Provide the (X, Y) coordinate of the cell's center where the given text is located.  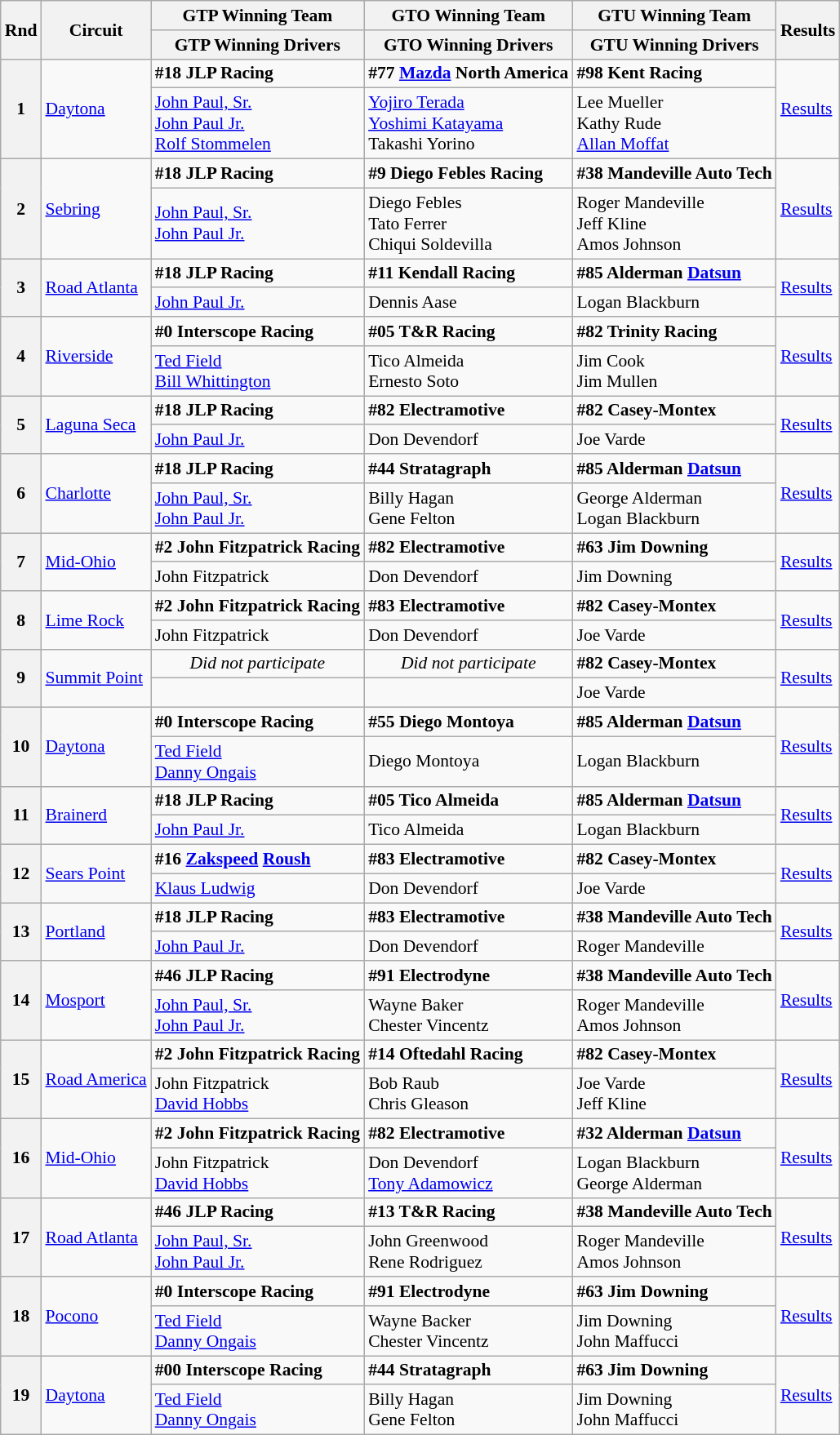
#05 Tico Almeida (469, 801)
#77 Mazda North America (469, 73)
#05 T&R Racing (469, 331)
Laguna Seca (96, 424)
16 (21, 1159)
GTO Winning Team (469, 16)
Yojiro Terada Yoshimi Katayama Takashi Yorino (469, 124)
#55 Diego Montoya (469, 722)
GTU Winning Drivers (674, 45)
Tico Almeida Ernesto Soto (469, 371)
17 (21, 1237)
Jim Cook Jim Mullen (674, 371)
Diego Montoya (469, 761)
Joe Varde Jeff Kline (674, 1094)
Riverside (96, 356)
GTO Winning Drivers (469, 45)
Pocono (96, 1316)
#9 Diego Febles Racing (469, 174)
Portland (96, 932)
14 (21, 1001)
#00 Interscope Racing (258, 1371)
Logan Blackburn George Alderman (674, 1172)
#82 Trinity Racing (674, 331)
Wayne Baker Chester Vincentz (469, 1015)
8 (21, 620)
2 (21, 209)
Roger Mandeville (674, 947)
Don Devendorf Tony Adamowicz (469, 1172)
Mosport (96, 1001)
GTP Winning Team (258, 16)
#11 Kendall Racing (469, 273)
John Greenwood Rene Rodriguez (469, 1252)
4 (21, 356)
#13 T&R Racing (469, 1212)
Road America (96, 1079)
11 (21, 815)
Tico Almeida (469, 830)
18 (21, 1316)
Diego Febles Tato Ferrer Chiqui Soldevilla (469, 224)
Klaus Ludwig (258, 888)
Charlotte (96, 493)
#32 Alderman Datsun (674, 1134)
#14 Oftedahl Racing (469, 1055)
5 (21, 424)
19 (21, 1396)
GTP Winning Drivers (258, 45)
3 (21, 287)
Ted Field Bill Whittington (258, 371)
Brainerd (96, 815)
9 (21, 678)
#16 Zakspeed Roush (258, 860)
Summit Point (96, 678)
15 (21, 1079)
Lime Rock (96, 620)
Jim Downing (674, 577)
10 (21, 748)
Wayne Backer Chester Vincentz (469, 1331)
GTU Winning Team (674, 16)
Bob Raub Chris Gleason (469, 1094)
Dennis Aase (469, 303)
John Paul, Sr. John Paul Jr. Rolf Stommelen (258, 124)
1 (21, 109)
Rnd (21, 29)
Sebring (96, 209)
Circuit (96, 29)
#98 Kent Racing (674, 73)
13 (21, 932)
Roger Mandeville Jeff Kline Amos Johnson (674, 224)
12 (21, 873)
7 (21, 562)
6 (21, 493)
Lee Mueller Kathy Rude Allan Moffat (674, 124)
Sears Point (96, 873)
George Alderman Logan Blackburn (674, 508)
